From the cell containing the given text, extract its center point as (x, y) coordinate. 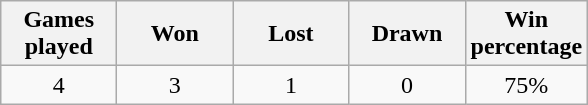
Drawn (407, 34)
Lost (291, 34)
1 (291, 85)
Games played (59, 34)
4 (59, 85)
75% (526, 85)
Won (175, 34)
Win percentage (526, 34)
3 (175, 85)
0 (407, 85)
